Extract the (x, y) coordinate from the center of the cell holding the provided text.  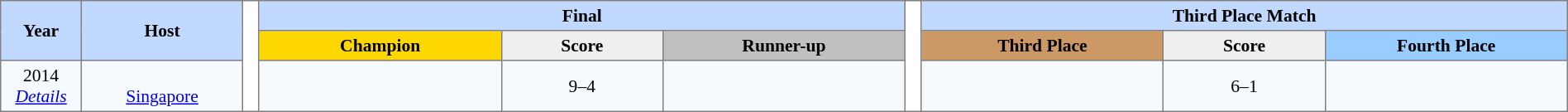
6–1 (1244, 86)
Third Place (1042, 46)
Singapore (162, 86)
9–4 (582, 86)
Champion (380, 46)
Host (162, 31)
Final (582, 16)
2014Details (41, 86)
Third Place Match (1244, 16)
Fourth Place (1446, 46)
Runner-up (784, 46)
Year (41, 31)
